Find where the given text appears and provide that cell's center as [x, y] coordinate. 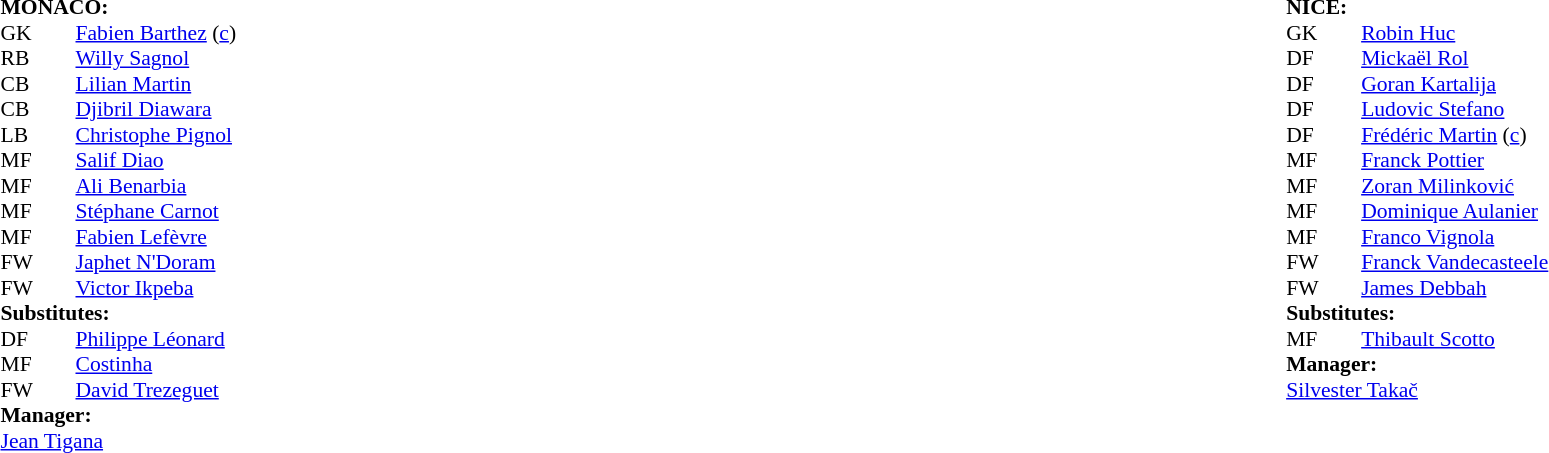
Japhet N'Doram [156, 263]
Robin Huc [1454, 33]
Dominique Aulanier [1454, 211]
Christophe Pignol [156, 135]
Victor Ikpeba [156, 288]
Thibault Scotto [1454, 339]
Ludovic Stefano [1454, 109]
Mickaël Rol [1454, 59]
RB [19, 59]
LB [19, 135]
Ali Benarbia [156, 186]
Fabien Lefèvre [156, 237]
Philippe Léonard [156, 339]
Djibril Diawara [156, 109]
Franck Vandecasteele [1454, 263]
James Debbah [1454, 288]
Costinha [156, 365]
Fabien Barthez (c) [156, 33]
Salif Diao [156, 161]
Franco Vignola [1454, 237]
Silvester Takač [1417, 390]
David Trezeguet [156, 390]
Frédéric Martin (c) [1454, 135]
Stéphane Carnot [156, 211]
Goran Kartalija [1454, 84]
Zoran Milinković [1454, 186]
Willy Sagnol [156, 59]
Lilian Martin [156, 84]
Franck Pottier [1454, 161]
